Output the [X, Y] coordinate of the center of the cell containing the given text.  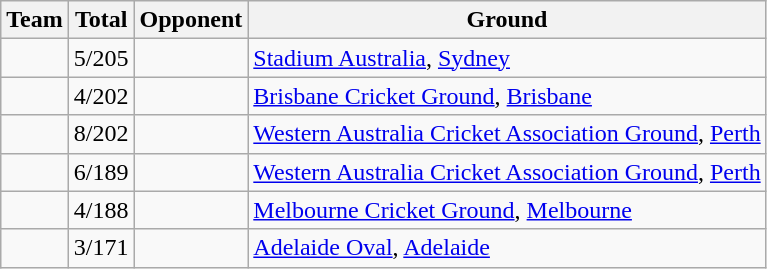
3/171 [101, 248]
Total [101, 20]
Opponent [191, 20]
4/202 [101, 96]
Stadium Australia, Sydney [507, 58]
4/188 [101, 210]
Melbourne Cricket Ground, Melbourne [507, 210]
6/189 [101, 172]
5/205 [101, 58]
Adelaide Oval, Adelaide [507, 248]
Team [35, 20]
Ground [507, 20]
8/202 [101, 134]
Brisbane Cricket Ground, Brisbane [507, 96]
